Determine the [x, y] coordinate at the center of the cell enclosing the given text.  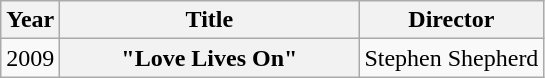
Stephen Shepherd [452, 58]
Title [210, 20]
2009 [30, 58]
Year [30, 20]
Director [452, 20]
"Love Lives On" [210, 58]
